From the cell containing the given text, extract its center point as [X, Y] coordinate. 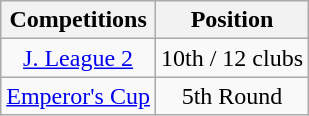
10th / 12 clubs [232, 58]
Emperor's Cup [78, 96]
5th Round [232, 96]
Competitions [78, 20]
Position [232, 20]
J. League 2 [78, 58]
